Return the (x, y) coordinate for the center point of the cell that contains the specified text.  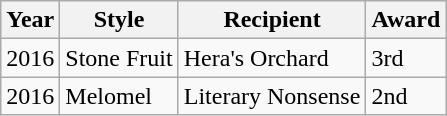
Award (406, 20)
Style (119, 20)
Year (30, 20)
Melomel (119, 96)
Stone Fruit (119, 58)
3rd (406, 58)
2nd (406, 96)
Hera's Orchard (272, 58)
Recipient (272, 20)
Literary Nonsense (272, 96)
